Pinpoint the cell where the given text exists, returning its (X, Y) midpoint coordinate. 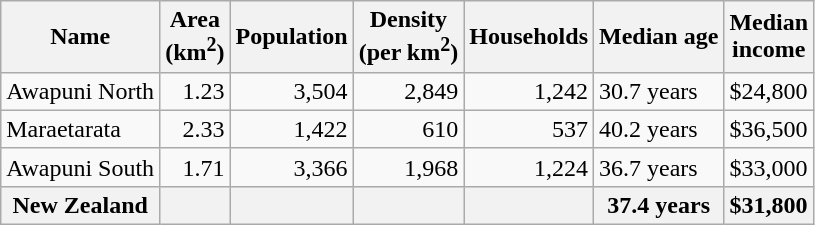
Name (80, 37)
$24,800 (769, 91)
New Zealand (80, 205)
610 (408, 129)
Awapuni South (80, 167)
1,224 (529, 167)
Area(km2) (195, 37)
$36,500 (769, 129)
1.23 (195, 91)
2.33 (195, 129)
Density(per km2) (408, 37)
Population (292, 37)
$31,800 (769, 205)
1,242 (529, 91)
30.7 years (659, 91)
Maraetarata (80, 129)
2,849 (408, 91)
1.71 (195, 167)
$33,000 (769, 167)
Households (529, 37)
3,504 (292, 91)
Median age (659, 37)
Awapuni North (80, 91)
537 (529, 129)
40.2 years (659, 129)
1,968 (408, 167)
1,422 (292, 129)
37.4 years (659, 205)
36.7 years (659, 167)
Medianincome (769, 37)
3,366 (292, 167)
